Locate the cell with the specified text and output its (x, y) center coordinate. 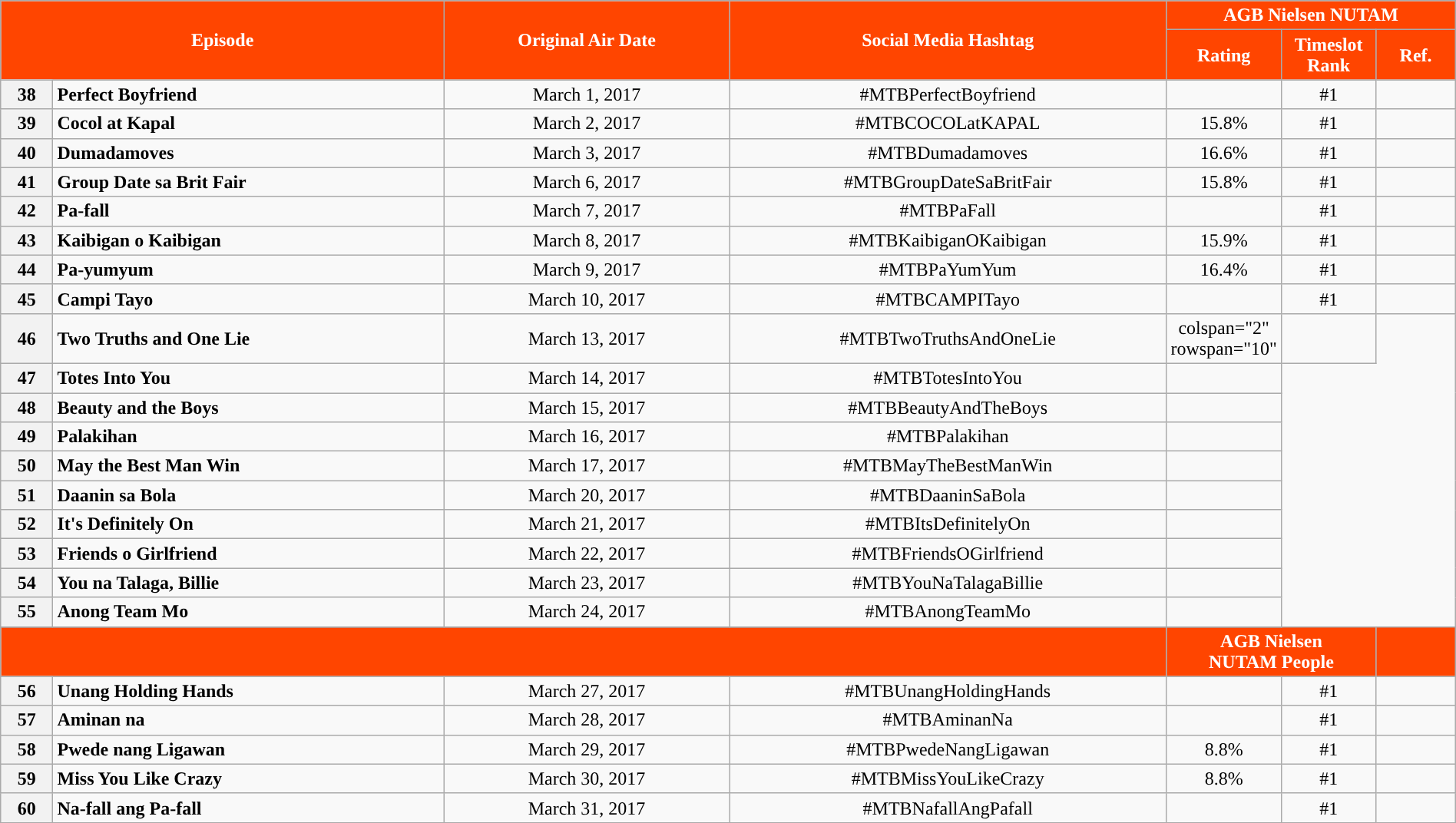
March 9, 2017 (587, 269)
Ref. (1416, 55)
AGB Nielsen NUTAM (1311, 15)
#MTBAnongTeamMo (948, 612)
#MTBPaFall (948, 211)
42 (27, 211)
Rating (1224, 55)
March 7, 2017 (587, 211)
Episode (223, 40)
#MTBCOCOLatKAPAL (948, 124)
15.9% (1224, 240)
Aminan na (249, 720)
#MTBTwoTruthsAndOneLie (948, 338)
#MTBDaaninSaBola (948, 495)
#MTBBeautyAndTheBoys (948, 408)
46 (27, 338)
38 (27, 94)
March 6, 2017 (587, 182)
Group Date sa Brit Fair (249, 182)
#MTBTotesIntoYou (948, 378)
#MTBFriendsOGirlfriend (948, 554)
March 29, 2017 (587, 749)
Pa-fall (249, 211)
Friends o Girlfriend (249, 554)
March 3, 2017 (587, 153)
#MTBCAMPITayo (948, 299)
Perfect Boyfriend (249, 94)
Cocol at Kapal (249, 124)
51 (27, 495)
March 10, 2017 (587, 299)
TimeslotRank (1329, 55)
March 27, 2017 (587, 691)
#MTBPaYumYum (948, 269)
Original Air Date (587, 40)
March 1, 2017 (587, 94)
53 (27, 554)
#MTBGroupDateSaBritFair (948, 182)
16.6% (1224, 153)
Palakihan (249, 437)
March 31, 2017 (587, 808)
#MTBUnangHoldingHands (948, 691)
March 15, 2017 (587, 408)
#MTBMayTheBestManWin (948, 466)
Campi Tayo (249, 299)
#MTBPwedeNangLigawan (948, 749)
March 2, 2017 (587, 124)
Daanin sa Bola (249, 495)
43 (27, 240)
Pwede nang Ligawan (249, 749)
#MTBNafallAngPafall (948, 808)
60 (27, 808)
#MTBYouNaTalagaBillie (948, 583)
March 16, 2017 (587, 437)
#MTBAminanNa (948, 720)
56 (27, 691)
Totes Into You (249, 378)
57 (27, 720)
Social Media Hashtag (948, 40)
March 17, 2017 (587, 466)
March 8, 2017 (587, 240)
Anong Team Mo (249, 612)
55 (27, 612)
March 24, 2017 (587, 612)
May the Best Man Win (249, 466)
#MTBPerfectBoyfriend (948, 94)
58 (27, 749)
March 22, 2017 (587, 554)
44 (27, 269)
49 (27, 437)
41 (27, 182)
Beauty and the Boys (249, 408)
39 (27, 124)
16.4% (1224, 269)
Pa-yumyum (249, 269)
Na-fall ang Pa-fall (249, 808)
colspan="2" rowspan="10" (1224, 338)
March 21, 2017 (587, 524)
54 (27, 583)
AGB NielsenNUTAM People (1272, 651)
Unang Holding Hands (249, 691)
You na Talaga, Billie (249, 583)
#MTBDumadamoves (948, 153)
#MTBItsDefinitelyOn (948, 524)
52 (27, 524)
March 20, 2017 (587, 495)
March 23, 2017 (587, 583)
59 (27, 778)
#MTBMissYouLikeCrazy (948, 778)
Miss You Like Crazy (249, 778)
It's Definitely On (249, 524)
Two Truths and One Lie (249, 338)
45 (27, 299)
March 28, 2017 (587, 720)
50 (27, 466)
#MTBKaibiganOKaibigan (948, 240)
Dumadamoves (249, 153)
March 14, 2017 (587, 378)
48 (27, 408)
March 30, 2017 (587, 778)
#MTBPalakihan (948, 437)
March 13, 2017 (587, 338)
47 (27, 378)
Kaibigan o Kaibigan (249, 240)
40 (27, 153)
